Determine the [x, y] coordinate at the center of the cell enclosing the given text.  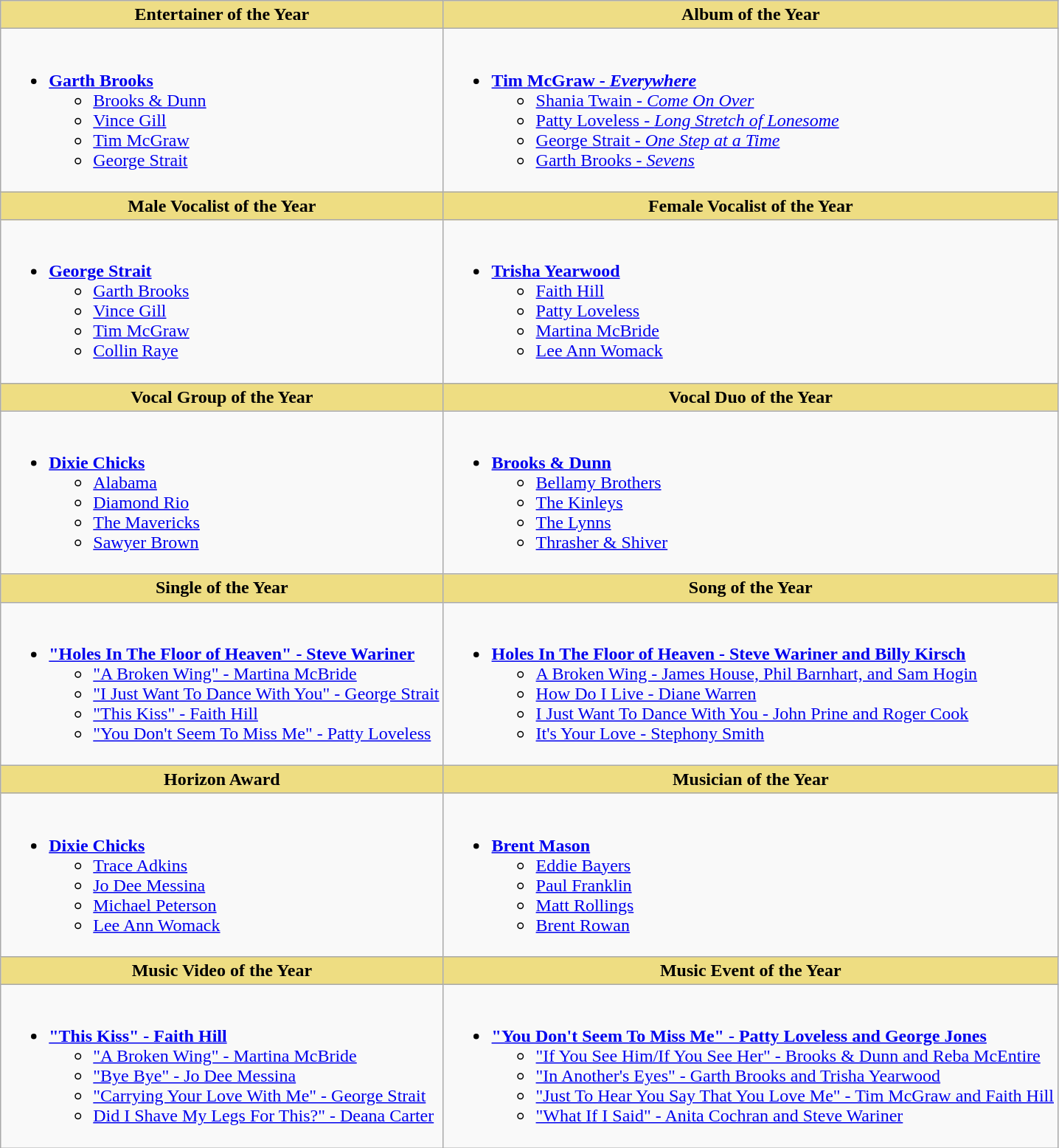
Dixie ChicksTrace AdkinsJo Dee MessinaMichael PetersonLee Ann Womack [222, 875]
Entertainer of the Year [222, 15]
Musician of the Year [751, 779]
Music Event of the Year [751, 970]
Music Video of the Year [222, 970]
Single of the Year [222, 588]
Album of the Year [751, 15]
Tim McGraw - EverywhereShania Twain - Come On OverPatty Loveless - Long Stretch of LonesomeGeorge Strait - One Step at a TimeGarth Brooks - Sevens [751, 111]
Trisha YearwoodFaith HillPatty LovelessMartina McBrideLee Ann Womack [751, 301]
Garth BrooksBrooks & DunnVince GillTim McGrawGeorge Strait [222, 111]
George StraitGarth BrooksVince GillTim McGrawCollin Raye [222, 301]
Song of the Year [751, 588]
Vocal Duo of the Year [751, 397]
Vocal Group of the Year [222, 397]
Brooks & DunnBellamy BrothersThe KinleysThe LynnsThrasher & Shiver [751, 493]
Female Vocalist of the Year [751, 206]
Horizon Award [222, 779]
Male Vocalist of the Year [222, 206]
Dixie ChicksAlabamaDiamond RioThe MavericksSawyer Brown [222, 493]
Brent MasonEddie BayersPaul FranklinMatt RollingsBrent Rowan [751, 875]
